For the text-containing cell, return its midpoint in (x, y) coordinate format. 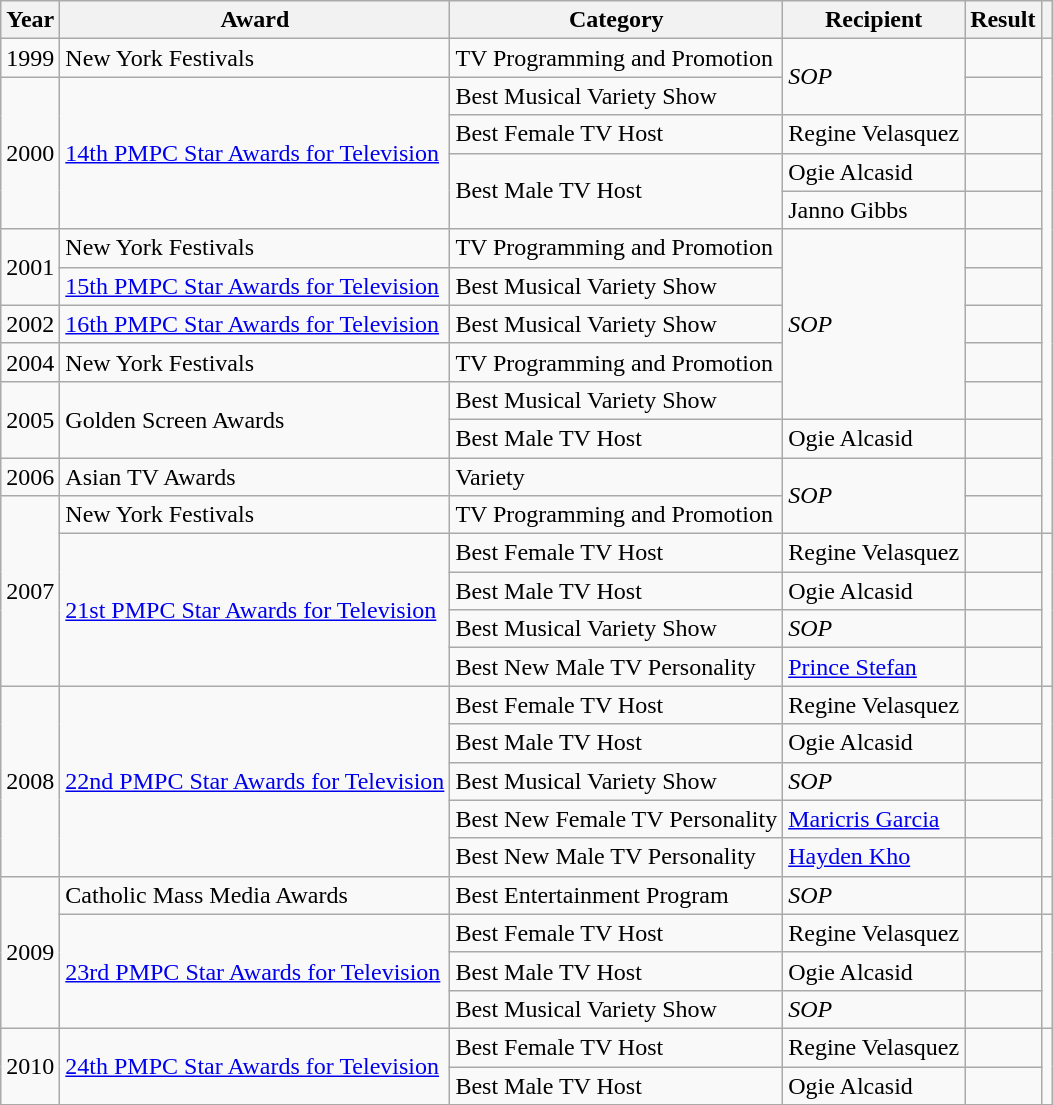
23rd PMPC Star Awards for Television (255, 971)
2002 (30, 324)
Result (1003, 20)
22nd PMPC Star Awards for Television (255, 781)
Golden Screen Awards (255, 419)
Asian TV Awards (255, 477)
24th PMPC Star Awards for Television (255, 1066)
Janno Gibbs (874, 210)
Hayden Kho (874, 857)
2008 (30, 781)
2000 (30, 153)
Best New Female TV Personality (616, 819)
Catholic Mass Media Awards (255, 895)
Variety (616, 477)
Award (255, 20)
Best Entertainment Program (616, 895)
Prince Stefan (874, 667)
2001 (30, 267)
Year (30, 20)
2006 (30, 477)
15th PMPC Star Awards for Television (255, 286)
21st PMPC Star Awards for Television (255, 610)
1999 (30, 58)
Maricris Garcia (874, 819)
2004 (30, 362)
2005 (30, 419)
14th PMPC Star Awards for Television (255, 153)
2009 (30, 952)
Recipient (874, 20)
16th PMPC Star Awards for Television (255, 324)
2007 (30, 591)
Category (616, 20)
2010 (30, 1066)
